Capture the cell that displays the provided text and extract its [X, Y] central coordinate. 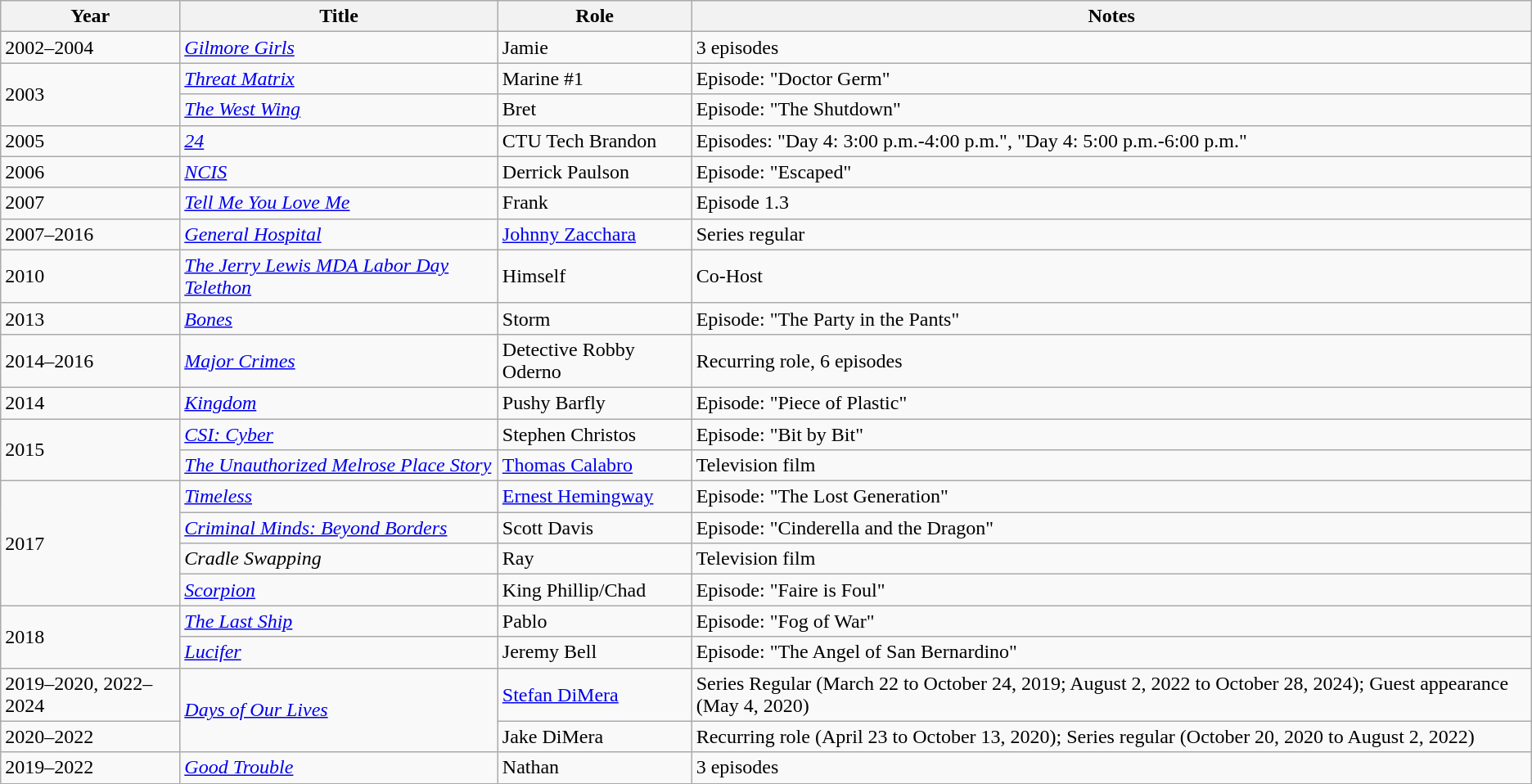
Thomas Calabro [594, 466]
Ray [594, 559]
King Phillip/Chad [594, 590]
CTU Tech Brandon [594, 141]
2014 [90, 403]
Episode: "The Shutdown" [1111, 110]
2006 [90, 172]
Episode: "The Angel of San Bernardino" [1111, 652]
Notes [1111, 16]
Bones [339, 318]
24 [339, 141]
Storm [594, 318]
Jeremy Bell [594, 652]
Derrick Paulson [594, 172]
Recurring role, 6 episodes [1111, 360]
Recurring role (April 23 to October 13, 2020); Series regular (October 20, 2020 to August 2, 2022) [1111, 737]
Tell Me You Love Me [339, 203]
Scorpion [339, 590]
Scott Davis [594, 528]
2017 [90, 543]
The Last Ship [339, 621]
Nathan [594, 768]
2020–2022 [90, 737]
Lucifer [339, 652]
Episode: "Cinderella and the Dragon" [1111, 528]
2007 [90, 203]
2015 [90, 450]
Episodes: "Day 4: 3:00 p.m.-4:00 p.m.", "Day 4: 5:00 p.m.-6:00 p.m." [1111, 141]
Episode: "Faire is Foul" [1111, 590]
Days of Our Lives [339, 710]
Co-Host [1111, 277]
Timeless [339, 497]
Episode: "Fog of War" [1111, 621]
Stephen Christos [594, 435]
Episode: "The Party in the Pants" [1111, 318]
Frank [594, 203]
The West Wing [339, 110]
2019–2022 [90, 768]
2018 [90, 637]
Gilmore Girls [339, 47]
2005 [90, 141]
General Hospital [339, 234]
2019–2020, 2022–2024 [90, 694]
Johnny Zacchara [594, 234]
Criminal Minds: Beyond Borders [339, 528]
Jake DiMera [594, 737]
NCIS [339, 172]
Himself [594, 277]
Title [339, 16]
2003 [90, 94]
Kingdom [339, 403]
2007–2016 [90, 234]
Series regular [1111, 234]
Episode: "Doctor Germ" [1111, 79]
Episode: "The Lost Generation" [1111, 497]
Bret [594, 110]
Marine #1 [594, 79]
CSI: Cyber [339, 435]
Episode: "Piece of Plastic" [1111, 403]
Pushy Barfly [594, 403]
2002–2004 [90, 47]
Role [594, 16]
Major Crimes [339, 360]
Pablo [594, 621]
Episode 1.3 [1111, 203]
2014–2016 [90, 360]
Good Trouble [339, 768]
Episode: "Bit by Bit" [1111, 435]
Jamie [594, 47]
The Jerry Lewis MDA Labor Day Telethon [339, 277]
Episode: "Escaped" [1111, 172]
The Unauthorized Melrose Place Story [339, 466]
2013 [90, 318]
Stefan DiMera [594, 694]
Ernest Hemingway [594, 497]
Series Regular (March 22 to October 24, 2019; August 2, 2022 to October 28, 2024); Guest appearance (May 4, 2020) [1111, 694]
2010 [90, 277]
Year [90, 16]
Detective Robby Oderno [594, 360]
Threat Matrix [339, 79]
Cradle Swapping [339, 559]
